Return [X, Y] of the center of cell containing provided text 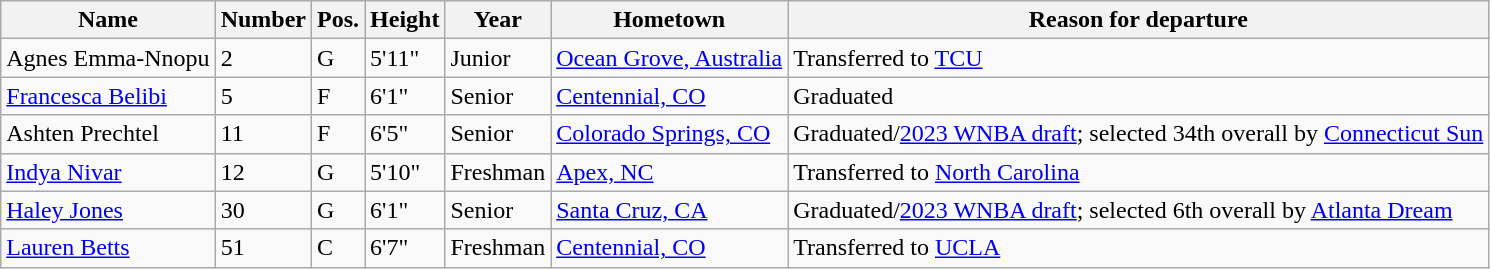
Francesca Belibi [108, 96]
Apex, NC [670, 172]
Transferred to TCU [1138, 58]
Ocean Grove, Australia [670, 58]
Colorado Springs, CO [670, 134]
Transferred to North Carolina [1138, 172]
Junior [498, 58]
Agnes Emma-Nnopu [108, 58]
11 [263, 134]
Santa Cruz, CA [670, 210]
5 [263, 96]
Pos. [338, 20]
Graduated/2023 WNBA draft; selected 34th overall by Connecticut Sun [1138, 134]
Haley Jones [108, 210]
Hometown [670, 20]
51 [263, 248]
5'10" [405, 172]
Name [108, 20]
Lauren Betts [108, 248]
C [338, 248]
Graduated/2023 WNBA draft; selected 6th overall by Atlanta Dream [1138, 210]
30 [263, 210]
Reason for departure [1138, 20]
Height [405, 20]
Year [498, 20]
2 [263, 58]
Indya Nivar [108, 172]
Ashten Prechtel [108, 134]
5'11" [405, 58]
Graduated [1138, 96]
6'7" [405, 248]
Number [263, 20]
Transferred to UCLA [1138, 248]
12 [263, 172]
6'5" [405, 134]
